Locate the cell with the specified text and output its (X, Y) center coordinate. 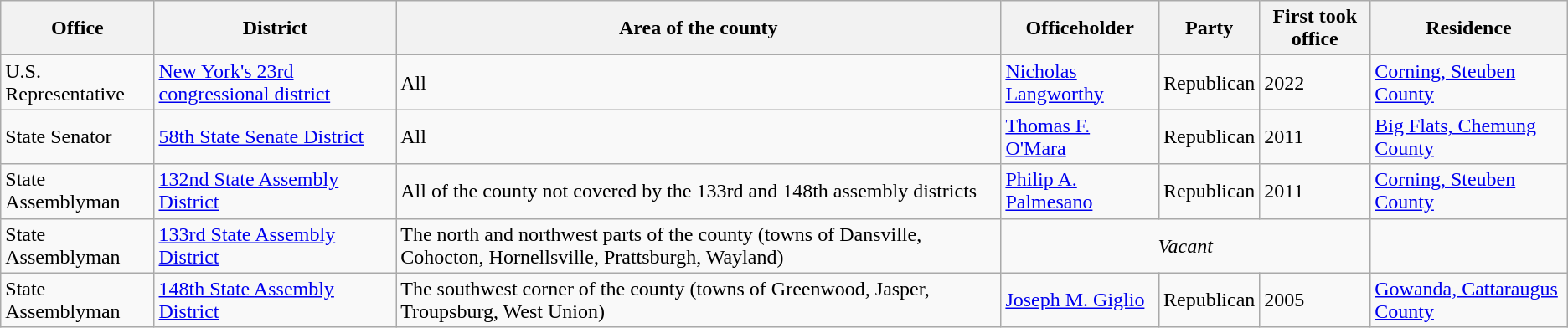
2005 (1315, 300)
District (275, 28)
132nd State Assembly District (275, 191)
Residence (1469, 28)
Office (77, 28)
Joseph M. Giglio (1081, 300)
Party (1209, 28)
Gowanda, Cattaraugus County (1469, 300)
Nicholas Langworthy (1081, 82)
State Senator (77, 137)
2022 (1315, 82)
Area of the county (699, 28)
U.S. Representative (77, 82)
First took office (1315, 28)
133rd State Assembly District (275, 246)
Big Flats, Chemung County (1469, 137)
Thomas F. O'Mara (1081, 137)
58th State Senate District (275, 137)
The southwest corner of the county (towns of Greenwood, Jasper, Troupsburg, West Union) (699, 300)
Officeholder (1081, 28)
Vacant (1186, 246)
Philip A. Palmesano (1081, 191)
The north and northwest parts of the county (towns of Dansville, Cohocton, Hornellsville, Prattsburgh, Wayland) (699, 246)
148th State Assembly District (275, 300)
New York's 23rd congressional district (275, 82)
All of the county not covered by the 133rd and 148th assembly districts (699, 191)
